Search for the cell housing the specified text and yield its (X, Y) center coordinate. 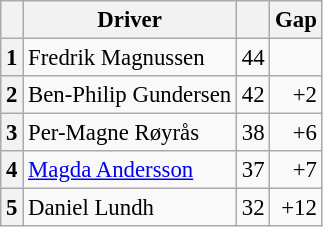
2 (12, 95)
Magda Andersson (130, 170)
3 (12, 133)
Ben-Philip Gundersen (130, 95)
+7 (296, 170)
42 (252, 95)
1 (12, 58)
38 (252, 133)
Per-Magne Røyrås (130, 133)
37 (252, 170)
32 (252, 208)
Fredrik Magnussen (130, 58)
+12 (296, 208)
5 (12, 208)
Gap (296, 20)
+6 (296, 133)
+2 (296, 95)
44 (252, 58)
4 (12, 170)
Driver (130, 20)
Daniel Lundh (130, 208)
